Find where the given text appears and provide that cell's center as [x, y] coordinate. 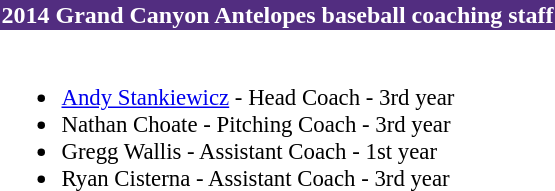
2014 Grand Canyon Antelopes baseball coaching staff [278, 15]
